Capture the cell that displays the provided text and extract its [X, Y] central coordinate. 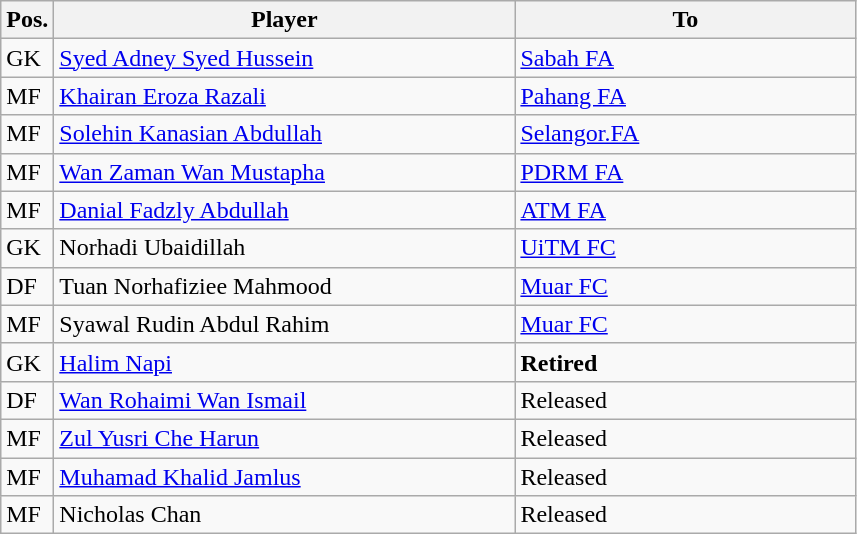
Pahang FA [686, 96]
Danial Fadzly Abdullah [284, 210]
PDRM FA [686, 172]
Player [284, 20]
Muhamad Khalid Jamlus [284, 477]
ATM FA [686, 210]
Zul Yusri Che Harun [284, 438]
Nicholas Chan [284, 515]
Syed Adney Syed Hussein [284, 58]
Halim Napi [284, 362]
Retired [686, 362]
Solehin Kanasian Abdullah [284, 134]
Tuan Norhafiziee Mahmood [284, 286]
Pos. [28, 20]
Selangor.FA [686, 134]
Norhadi Ubaidillah [284, 248]
Khairan Eroza Razali [284, 96]
Wan Zaman Wan Mustapha [284, 172]
To [686, 20]
Syawal Rudin Abdul Rahim [284, 324]
Sabah FA [686, 58]
Wan Rohaimi Wan Ismail [284, 400]
UiTM FC [686, 248]
